Find where the given text appears and provide that cell's center as [X, Y] coordinate. 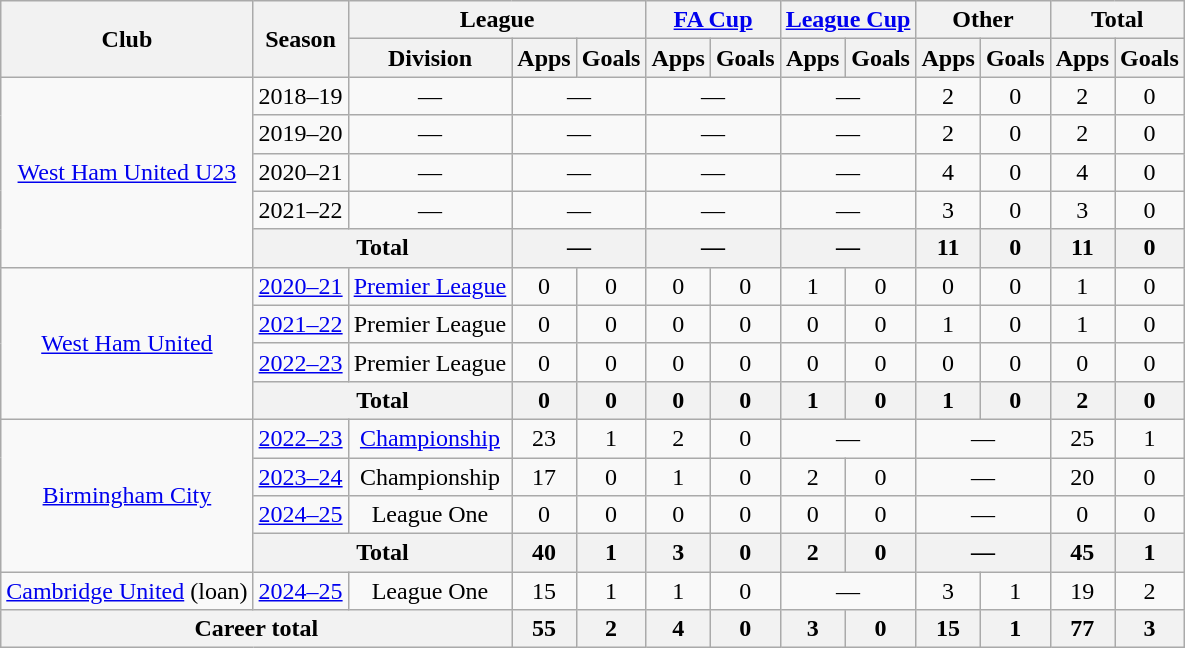
77 [1082, 629]
25 [1082, 438]
2019–20 [300, 134]
19 [1082, 591]
55 [544, 629]
Birmingham City [127, 495]
20 [1082, 477]
League Cup [848, 20]
Division [430, 58]
Season [300, 39]
Club [127, 39]
2018–19 [300, 96]
League [497, 20]
2023–24 [300, 477]
West Ham United U23 [127, 172]
Cambridge United (loan) [127, 591]
West Ham United [127, 343]
40 [544, 553]
Other [983, 20]
Career total [256, 629]
23 [544, 438]
45 [1082, 553]
17 [544, 477]
FA Cup [713, 20]
